Scan for the cell matching the given text and deliver its [X, Y] coordinate at center. 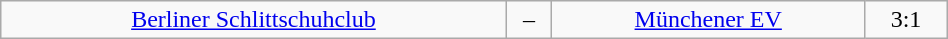
Berliner Schlittschuhclub [254, 20]
3:1 [906, 20]
– [529, 20]
Münchener EV [708, 20]
